Find where the given text appears and provide that cell's center as [X, Y] coordinate. 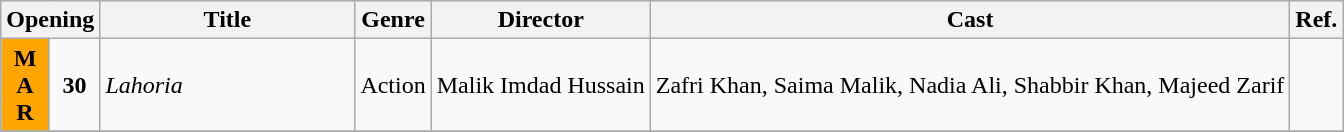
Title [228, 20]
Ref. [1316, 20]
Action [393, 85]
Zafri Khan, Saima Malik, Nadia Ali, Shabbir Khan, Majeed Zarif [970, 85]
MAR [26, 85]
Director [540, 20]
Genre [393, 20]
Malik Imdad Hussain [540, 85]
30 [74, 85]
Cast [970, 20]
Lahoria [228, 85]
Opening [50, 20]
